Pinpoint the cell where the given text exists, returning its (X, Y) midpoint coordinate. 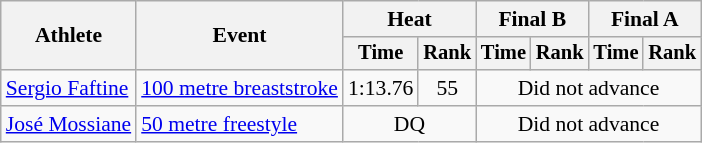
Heat (410, 19)
Sergio Faftine (68, 88)
1:13.76 (380, 88)
100 metre breaststroke (240, 88)
Final B (532, 19)
50 metre freestyle (240, 124)
55 (447, 88)
Athlete (68, 36)
José Mossiane (68, 124)
Final A (645, 19)
Event (240, 36)
DQ (410, 124)
